Capture the cell that displays the provided text and extract its [X, Y] central coordinate. 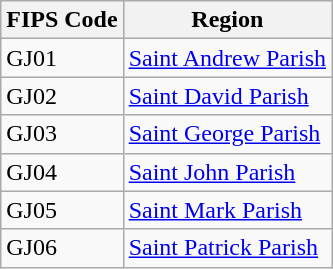
FIPS Code [62, 20]
GJ02 [62, 96]
Saint David Parish [227, 96]
Saint George Parish [227, 134]
Region [227, 20]
GJ01 [62, 58]
Saint Andrew Parish [227, 58]
GJ03 [62, 134]
Saint Mark Parish [227, 210]
GJ05 [62, 210]
GJ06 [62, 248]
Saint Patrick Parish [227, 248]
GJ04 [62, 172]
Saint John Parish [227, 172]
